Extract the [X, Y] coordinate from the center of the cell holding the provided text.  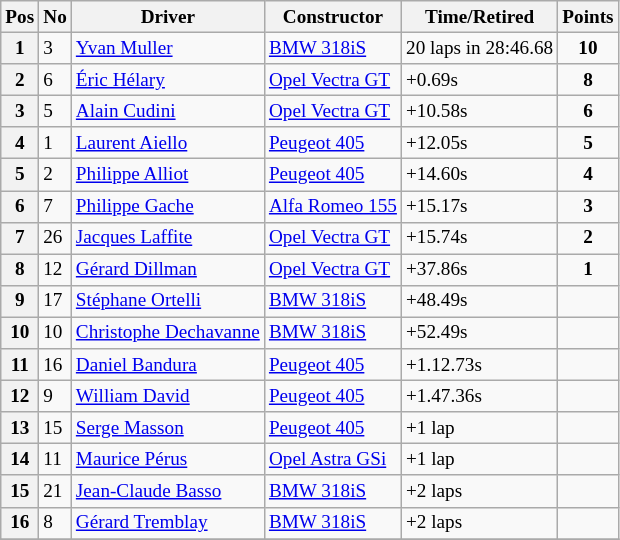
Driver [168, 17]
14 [20, 460]
Philippe Gache [168, 206]
Stéphane Ortelli [168, 301]
+15.17s [479, 206]
Opel Astra GSi [332, 460]
William David [168, 396]
Éric Hélary [168, 80]
+1.12.73s [479, 365]
+15.74s [479, 238]
Christophe Dechavanne [168, 333]
Alfa Romeo 155 [332, 206]
Alain Cudini [168, 111]
+37.86s [479, 270]
+10.58s [479, 111]
No [56, 17]
Points [588, 17]
26 [56, 238]
13 [20, 428]
+48.49s [479, 301]
Jacques Laffite [168, 238]
Gérard Dillman [168, 270]
+0.69s [479, 80]
Pos [20, 17]
Laurent Aiello [168, 143]
Gérard Tremblay [168, 523]
+52.49s [479, 333]
20 laps in 28:46.68 [479, 48]
+1.47.36s [479, 396]
Yvan Muller [168, 48]
Philippe Alliot [168, 175]
+12.05s [479, 143]
17 [56, 301]
Daniel Bandura [168, 365]
Time/Retired [479, 17]
Constructor [332, 17]
Jean-Claude Basso [168, 491]
Serge Masson [168, 428]
Maurice Pérus [168, 460]
21 [56, 491]
+14.60s [479, 175]
